Pinpoint the cell where the given text exists, returning its [x, y] midpoint coordinate. 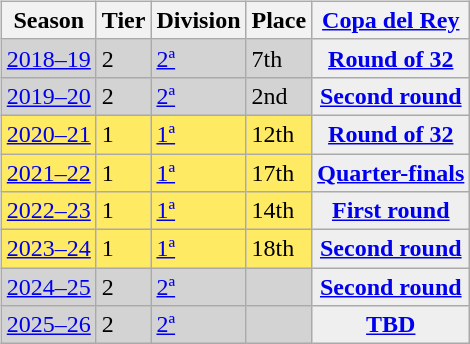
2019–20 [48, 96]
2020–21 [48, 134]
12th [279, 134]
Tier [124, 20]
Place [279, 20]
2021–22 [48, 173]
2023–24 [48, 249]
2022–23 [48, 211]
Division [198, 20]
17th [279, 173]
7th [279, 58]
Quarter-finals [391, 173]
Copa del Rey [391, 20]
18th [279, 249]
Season [48, 20]
2025–26 [48, 325]
TBD [391, 325]
First round [391, 211]
14th [279, 211]
2024–25 [48, 287]
2018–19 [48, 58]
2nd [279, 96]
